From the cell containing the given text, extract its center point as [x, y] coordinate. 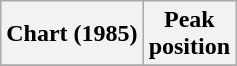
Peakposition [189, 34]
Chart (1985) [72, 34]
